Output the (x, y) coordinate of the center of the cell containing the given text.  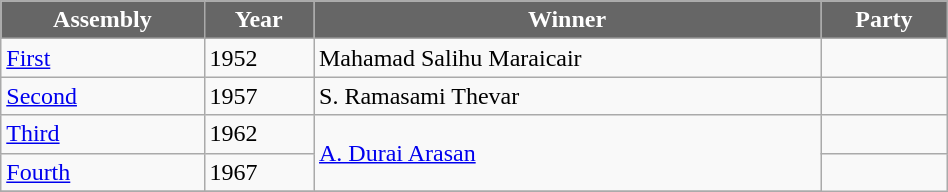
1967 (258, 172)
Year (258, 20)
Party (884, 20)
1957 (258, 96)
Fourth (102, 172)
Mahamad Salihu Maraicair (568, 58)
Assembly (102, 20)
S. Ramasami Thevar (568, 96)
1962 (258, 134)
Winner (568, 20)
Second (102, 96)
1952 (258, 58)
A. Durai Arasan (568, 153)
First (102, 58)
Third (102, 134)
